For the text-containing cell, return its midpoint in [X, Y] coordinate format. 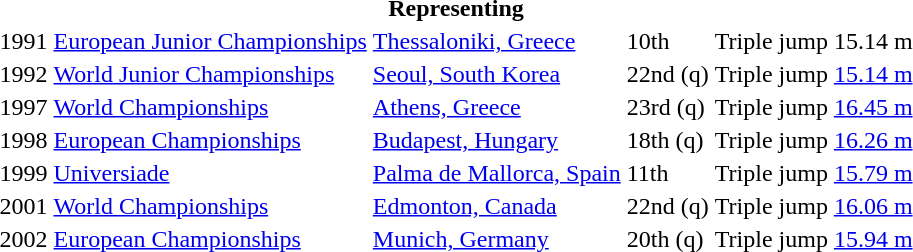
10th [668, 41]
Palma de Mallorca, Spain [496, 173]
Thessaloniki, Greece [496, 41]
Seoul, South Korea [496, 74]
European Championships [210, 140]
European Junior Championships [210, 41]
18th (q) [668, 140]
Universiade [210, 173]
World Junior Championships [210, 74]
23rd (q) [668, 107]
Budapest, Hungary [496, 140]
Athens, Greece [496, 107]
Edmonton, Canada [496, 206]
11th [668, 173]
